Search for the cell housing the specified text and yield its [X, Y] center coordinate. 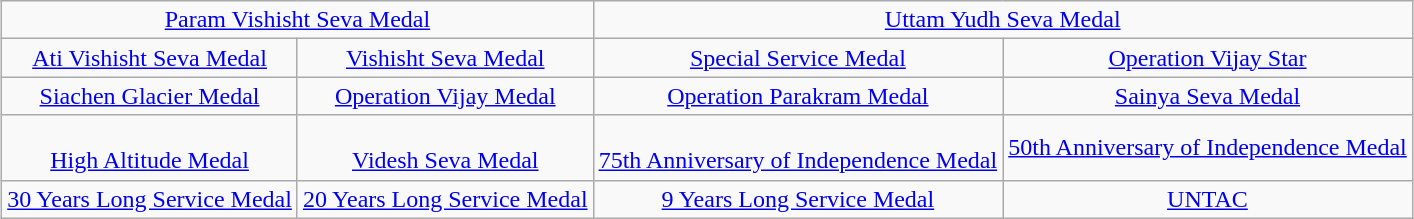
Uttam Yudh Seva Medal [1002, 20]
Siachen Glacier Medal [150, 96]
Operation Vijay Medal [445, 96]
Special Service Medal [798, 58]
UNTAC [1208, 199]
High Altitude Medal [150, 148]
75th Anniversary of Independence Medal [798, 148]
Param Vishisht Seva Medal [298, 20]
20 Years Long Service Medal [445, 199]
Operation Parakram Medal [798, 96]
Sainya Seva Medal [1208, 96]
Vishisht Seva Medal [445, 58]
Ati Vishisht Seva Medal [150, 58]
9 Years Long Service Medal [798, 199]
Videsh Seva Medal [445, 148]
Operation Vijay Star [1208, 58]
50th Anniversary of Independence Medal [1208, 148]
30 Years Long Service Medal [150, 199]
